Identify which cell holds the provided text, then report its [X, Y] central coordinate. 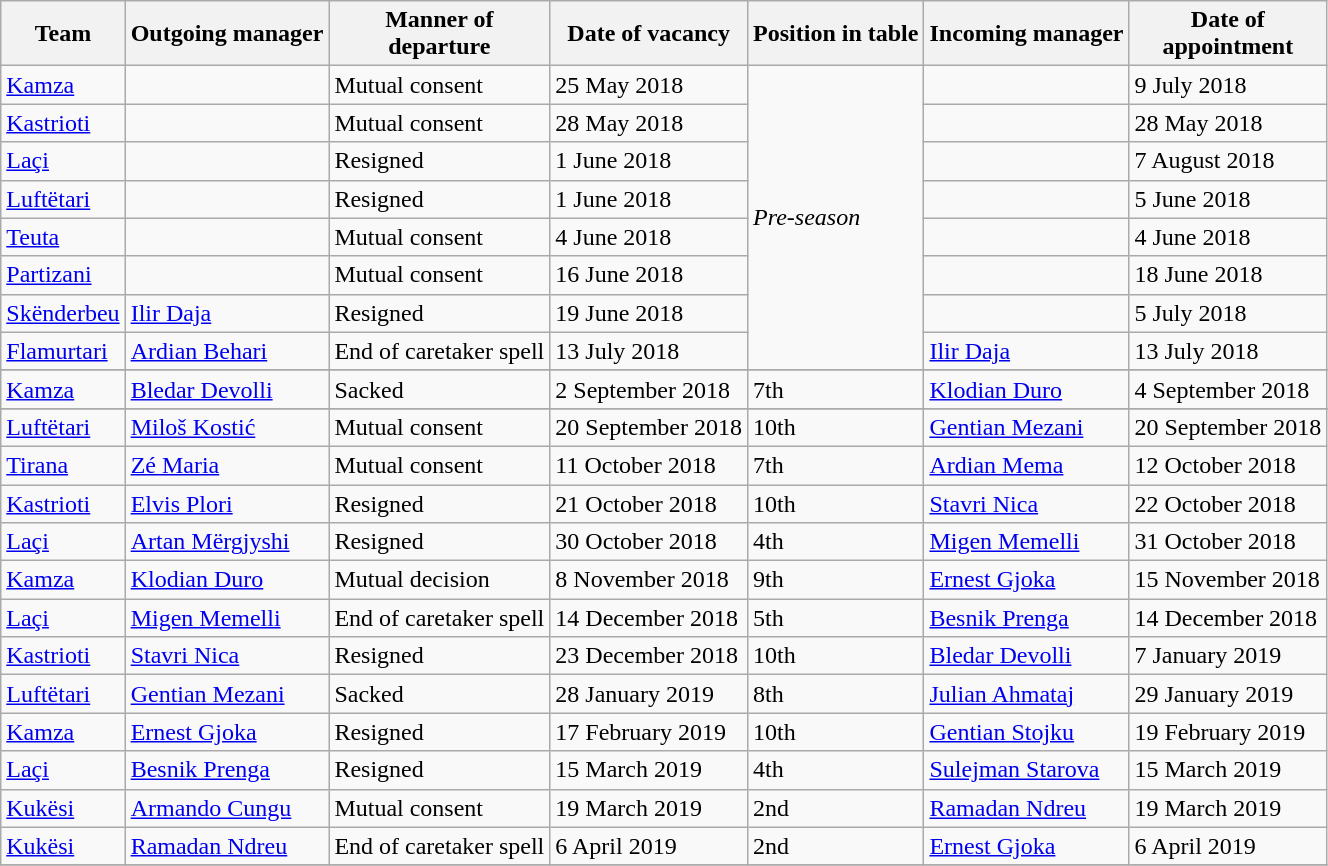
21 October 2018 [649, 503]
8th [836, 694]
Tirana [63, 465]
7 August 2018 [1228, 161]
22 October 2018 [1228, 503]
Manner ofdeparture [440, 34]
12 October 2018 [1228, 465]
Date of vacancy [649, 34]
Armando Cungu [227, 808]
19 June 2018 [649, 313]
Zé Maria [227, 465]
Elvis Plori [227, 503]
Julian Ahmataj [1026, 694]
Pre-season [836, 218]
Gentian Stojku [1026, 732]
Miloš Kostić [227, 427]
7 January 2019 [1228, 656]
18 June 2018 [1228, 275]
Date ofappointment [1228, 34]
15 November 2018 [1228, 580]
4 September 2018 [1228, 389]
Partizani [63, 275]
28 January 2019 [649, 694]
11 October 2018 [649, 465]
2 September 2018 [649, 389]
Ardian Behari [227, 351]
25 May 2018 [649, 85]
5 July 2018 [1228, 313]
9 July 2018 [1228, 85]
Team [63, 34]
23 December 2018 [649, 656]
31 October 2018 [1228, 542]
Teuta [63, 237]
9th [836, 580]
5 June 2018 [1228, 199]
30 October 2018 [649, 542]
5th [836, 618]
Ardian Mema [1026, 465]
8 November 2018 [649, 580]
Position in table [836, 34]
16 June 2018 [649, 275]
Flamurtari [63, 351]
Incoming manager [1026, 34]
17 February 2019 [649, 732]
29 January 2019 [1228, 694]
Artan Mërgjyshi [227, 542]
Skënderbeu [63, 313]
Outgoing manager [227, 34]
19 February 2019 [1228, 732]
Sulejman Starova [1026, 770]
Mutual decision [440, 580]
